Identify which cell holds the provided text, then report its (X, Y) central coordinate. 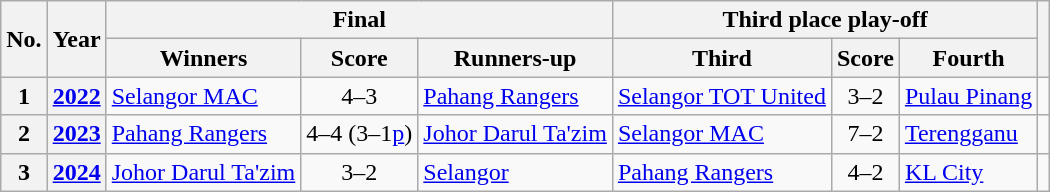
4–2 (865, 172)
3 (24, 172)
2022 (76, 96)
2024 (76, 172)
4–3 (360, 96)
1 (24, 96)
Third (722, 58)
2 (24, 134)
KL City (968, 172)
Third place play-off (824, 20)
Selangor (516, 172)
Pulau Pinang (968, 96)
Final (359, 20)
Year (76, 39)
No. (24, 39)
Selangor TOT United (722, 96)
Runners-up (516, 58)
Terengganu (968, 134)
2023 (76, 134)
4–4 (3–1p) (360, 134)
7–2 (865, 134)
Winners (204, 58)
Fourth (968, 58)
